Capture the cell that displays the provided text and extract its (X, Y) central coordinate. 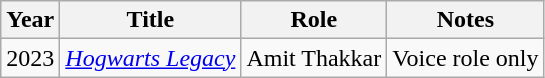
Voice role only (466, 58)
Title (150, 20)
Year (30, 20)
2023 (30, 58)
Amit Thakkar (314, 58)
Role (314, 20)
Hogwarts Legacy (150, 58)
Notes (466, 20)
